Determine the (X, Y) coordinate at the center of the cell enclosing the given text.  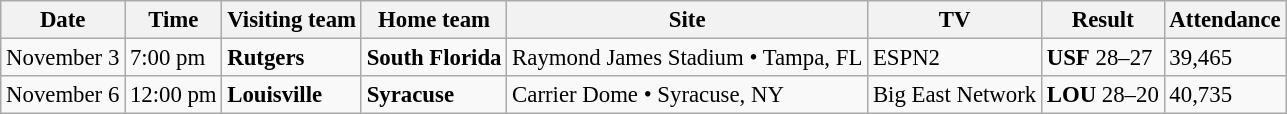
Louisville (292, 95)
40,735 (1225, 95)
ESPN2 (955, 58)
12:00 pm (174, 95)
Raymond James Stadium • Tampa, FL (688, 58)
November 6 (63, 95)
Rutgers (292, 58)
Home team (434, 20)
LOU 28–20 (1102, 95)
7:00 pm (174, 58)
Big East Network (955, 95)
Carrier Dome • Syracuse, NY (688, 95)
Visiting team (292, 20)
Site (688, 20)
USF 28–27 (1102, 58)
39,465 (1225, 58)
November 3 (63, 58)
Attendance (1225, 20)
TV (955, 20)
South Florida (434, 58)
Time (174, 20)
Result (1102, 20)
Date (63, 20)
Syracuse (434, 95)
